Search for the cell housing the specified text and yield its (X, Y) center coordinate. 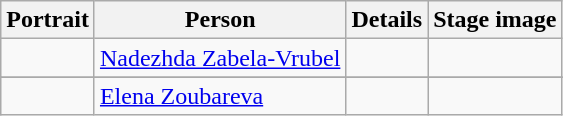
Portrait (48, 20)
Stage image (495, 20)
Details (387, 20)
Nadezhda Zabela-Vrubel (220, 58)
Person (220, 20)
Elena Zoubareva (220, 96)
